Extract the (X, Y) coordinate from the center of the cell holding the provided text.  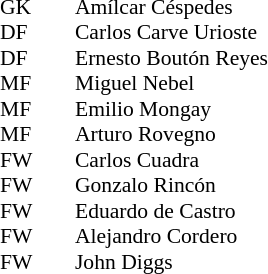
Gonzalo Rincón (172, 185)
Alejandro Cordero (172, 237)
Emilio Mongay (172, 109)
Ernesto Boutón Reyes (172, 58)
Carlos Cuadra (172, 160)
Carlos Carve Urioste (172, 33)
Arturo Rovegno (172, 135)
Miguel Nebel (172, 83)
Eduardo de Castro (172, 211)
